Extract the [x, y] coordinate from the center of the cell holding the provided text.  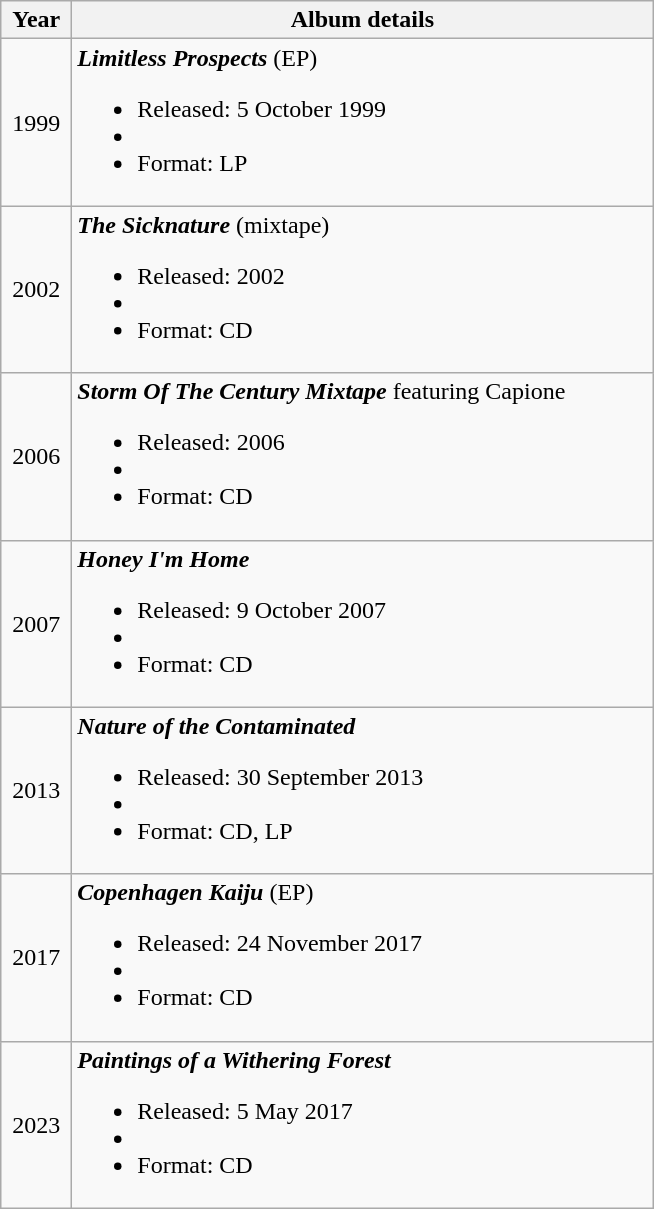
Limitless Prospects (EP)Released: 5 October 1999Format: LP [362, 122]
Album details [362, 20]
Year [36, 20]
Storm Of The Century Mixtape featuring CapioneReleased: 2006Format: CD [362, 456]
1999 [36, 122]
Nature of the ContaminatedReleased: 30 September 2013Format: CD, LP [362, 790]
2023 [36, 1124]
Paintings of a Withering ForestReleased: 5 May 2017Format: CD [362, 1124]
Copenhagen Kaiju (EP)Released: 24 November 2017Format: CD [362, 958]
The Sicknature (mixtape)Released: 2002Format: CD [362, 290]
2017 [36, 958]
2013 [36, 790]
2002 [36, 290]
2006 [36, 456]
Honey I'm HomeReleased: 9 October 2007Format: CD [362, 624]
2007 [36, 624]
